Scan for the cell matching the given text and deliver its [X, Y] coordinate at center. 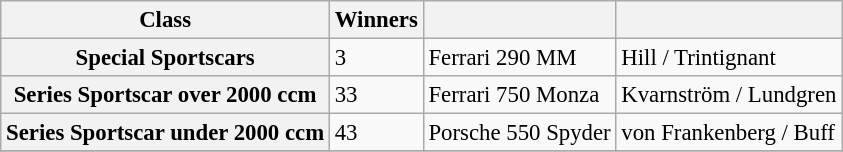
Hill / Trintignant [729, 58]
Ferrari 750 Monza [520, 95]
Special Sportscars [166, 58]
33 [376, 95]
von Frankenberg / Buff [729, 133]
3 [376, 58]
Winners [376, 20]
Class [166, 20]
Series Sportscar under 2000 ccm [166, 133]
Porsche 550 Spyder [520, 133]
43 [376, 133]
Series Sportscar over 2000 ccm [166, 95]
Kvarnström / Lundgren [729, 95]
Ferrari 290 MM [520, 58]
